Scan for the cell matching the given text and deliver its (x, y) coordinate at center. 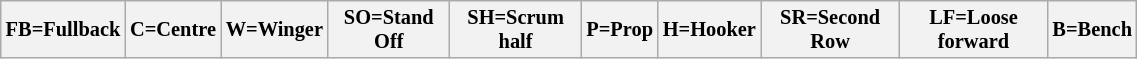
FB=Fullback (63, 29)
B=Bench (1092, 29)
SR=Second Row (830, 29)
SO=Stand Off (389, 29)
SH=Scrum half (516, 29)
C=Centre (173, 29)
W=Winger (274, 29)
H=Hooker (710, 29)
LF=Loose forward (973, 29)
P=Prop (619, 29)
